Return the [X, Y] coordinate for the center point of the cell that contains the specified text.  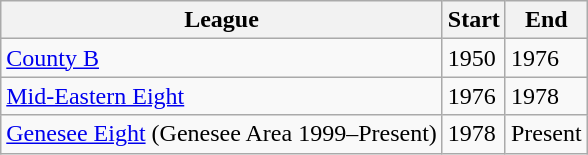
Start [474, 20]
Mid-Eastern Eight [222, 96]
1950 [474, 58]
League [222, 20]
End [546, 20]
County B [222, 58]
Present [546, 134]
Genesee Eight (Genesee Area 1999–Present) [222, 134]
